Search for the cell housing the specified text and yield its [X, Y] center coordinate. 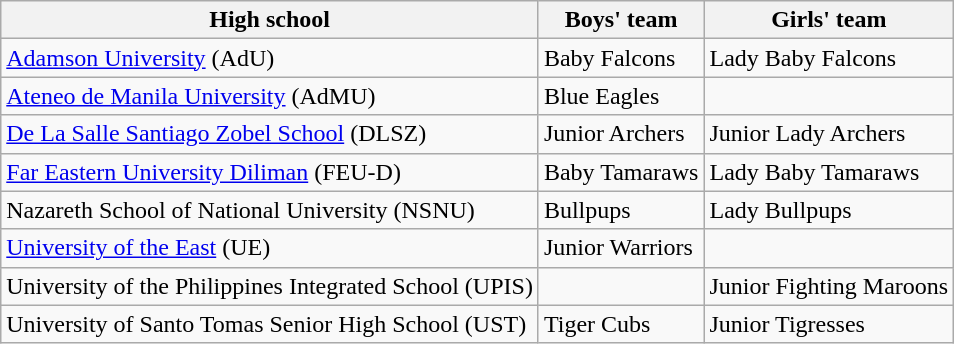
Junior Archers [621, 134]
Lady Bullpups [829, 210]
Junior Tigresses [829, 324]
Lady Baby Falcons [829, 58]
Baby Tamaraws [621, 172]
Far Eastern University Diliman (FEU-D) [270, 172]
Blue Eagles [621, 96]
Adamson University (AdU) [270, 58]
Junior Lady Archers [829, 134]
Boys' team [621, 20]
High school [270, 20]
Ateneo de Manila University (AdMU) [270, 96]
De La Salle Santiago Zobel School (DLSZ) [270, 134]
Lady Baby Tamaraws [829, 172]
University of the East (UE) [270, 248]
Tiger Cubs [621, 324]
Bullpups [621, 210]
University of Santo Tomas Senior High School (UST) [270, 324]
Girls' team [829, 20]
University of the Philippines Integrated School (UPIS) [270, 286]
Junior Warriors [621, 248]
Junior Fighting Maroons [829, 286]
Nazareth School of National University (NSNU) [270, 210]
Baby Falcons [621, 58]
